Extract the (X, Y) coordinate from the center of the cell holding the provided text.  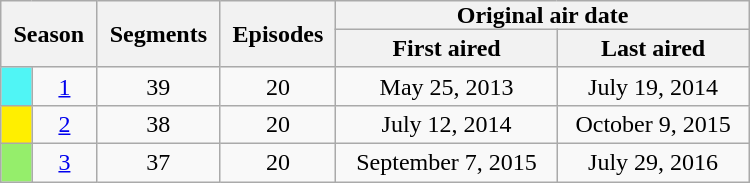
Last aired (653, 48)
39 (158, 86)
Episodes (278, 34)
September 7, 2015 (446, 162)
Original air date (542, 15)
May 25, 2013 (446, 86)
37 (158, 162)
2 (64, 124)
July 19, 2014 (653, 86)
Season (49, 34)
October 9, 2015 (653, 124)
38 (158, 124)
July 29, 2016 (653, 162)
First aired (446, 48)
1 (64, 86)
July 12, 2014 (446, 124)
3 (64, 162)
Segments (158, 34)
